Pinpoint the cell where the given text exists, returning its (X, Y) midpoint coordinate. 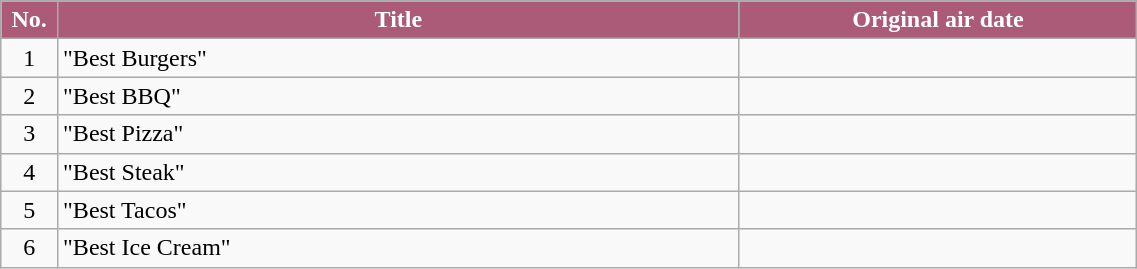
6 (30, 248)
No. (30, 20)
"Best BBQ" (399, 96)
2 (30, 96)
Title (399, 20)
"Best Tacos" (399, 210)
"Best Pizza" (399, 134)
"Best Ice Cream" (399, 248)
Original air date (938, 20)
"Best Steak" (399, 172)
3 (30, 134)
5 (30, 210)
4 (30, 172)
1 (30, 58)
"Best Burgers" (399, 58)
